Locate the cell with the specified text and output its (x, y) center coordinate. 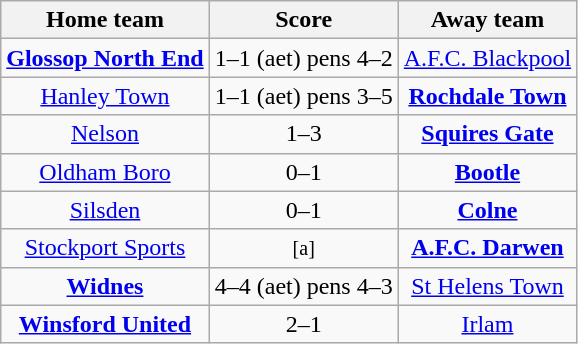
Colne (487, 210)
1–1 (aet) pens 3–5 (304, 96)
Away team (487, 20)
Winsford United (105, 324)
[a] (304, 248)
Nelson (105, 134)
Glossop North End (105, 58)
1–1 (aet) pens 4–2 (304, 58)
Oldham Boro (105, 172)
Irlam (487, 324)
Stockport Sports (105, 248)
A.F.C. Blackpool (487, 58)
4–4 (aet) pens 4–3 (304, 286)
1–3 (304, 134)
Widnes (105, 286)
Silsden (105, 210)
2–1 (304, 324)
Hanley Town (105, 96)
St Helens Town (487, 286)
Score (304, 20)
Squires Gate (487, 134)
Home team (105, 20)
Bootle (487, 172)
A.F.C. Darwen (487, 248)
Rochdale Town (487, 96)
